Locate the cell with the specified text and output its (X, Y) center coordinate. 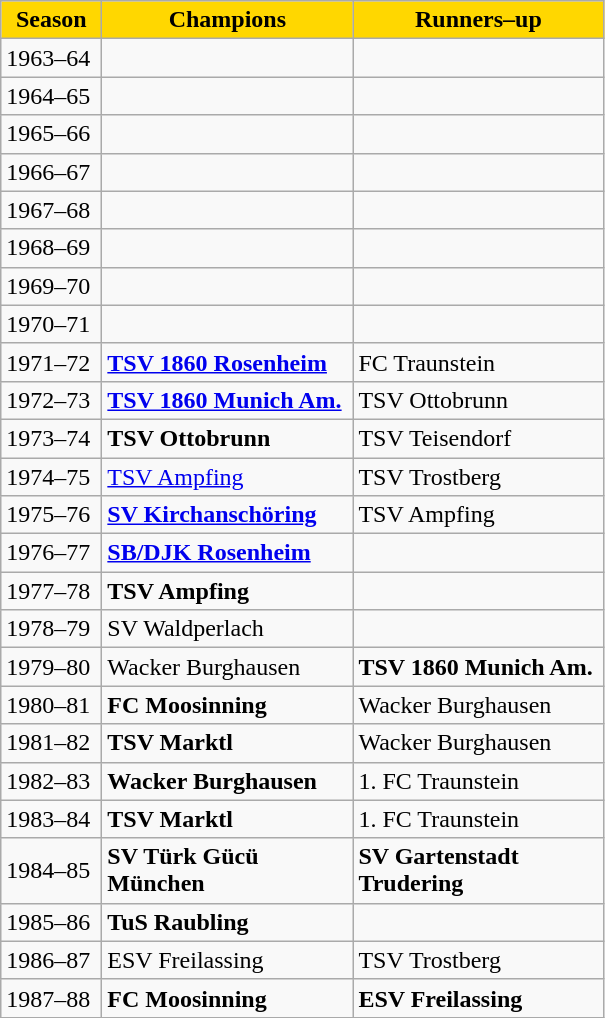
1977–78 (52, 591)
1967–68 (52, 210)
1963–64 (52, 58)
1968–69 (52, 248)
1965–66 (52, 134)
1978–79 (52, 629)
FC Traunstein (478, 362)
1980–81 (52, 705)
1984–85 (52, 870)
Season (52, 20)
SV Türk Gücü München (228, 870)
1973–74 (52, 438)
1979–80 (52, 667)
1974–75 (52, 477)
Champions (228, 20)
1971–72 (52, 362)
SV Gartenstadt Trudering (478, 870)
SV Waldperlach (228, 629)
1970–71 (52, 324)
1975–76 (52, 515)
1966–67 (52, 172)
1985–86 (52, 922)
1982–83 (52, 781)
SB/DJK Rosenheim (228, 553)
1976–77 (52, 553)
SV Kirchanschöring (228, 515)
TuS Raubling (228, 922)
1987–88 (52, 998)
TSV Teisendorf (478, 438)
1972–73 (52, 400)
1969–70 (52, 286)
TSV 1860 Rosenheim (228, 362)
1981–82 (52, 743)
1983–84 (52, 819)
Runners–up (478, 20)
1986–87 (52, 960)
1964–65 (52, 96)
